Identify which cell holds the provided text, then report its [x, y] central coordinate. 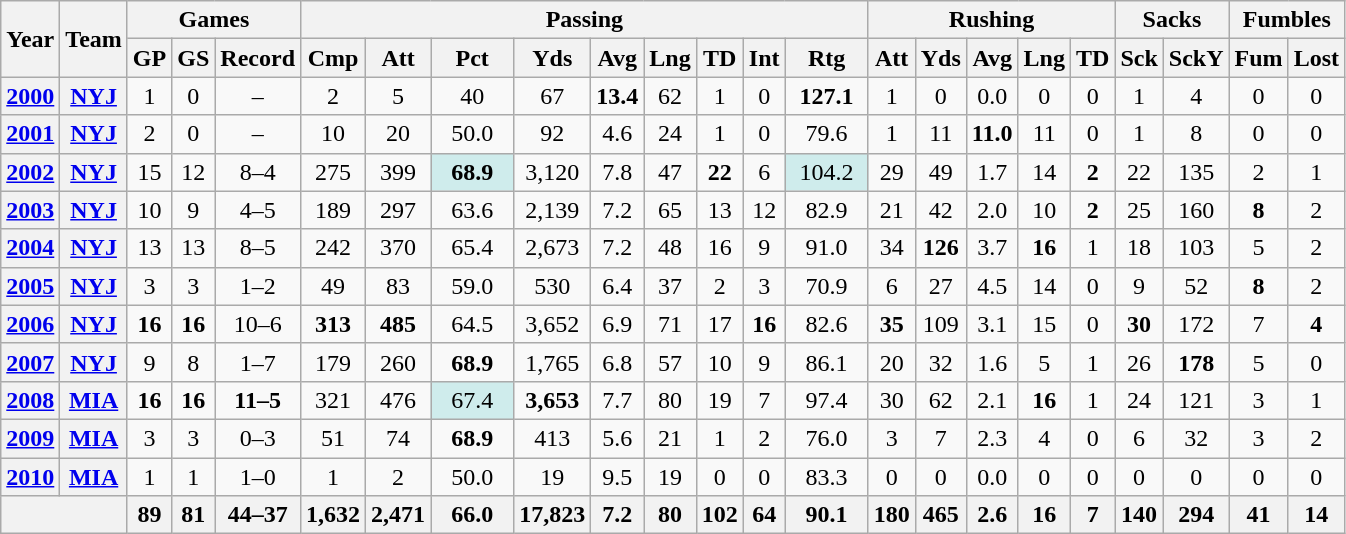
476 [398, 400]
Pct [472, 58]
2008 [30, 400]
27 [940, 286]
8–5 [258, 248]
7.7 [618, 400]
64.5 [472, 324]
127.1 [826, 96]
81 [194, 515]
260 [398, 362]
6.9 [618, 324]
57 [670, 362]
2,139 [552, 210]
71 [670, 324]
135 [1196, 172]
17 [720, 324]
1,765 [552, 362]
83 [398, 286]
465 [940, 515]
35 [892, 324]
178 [1196, 362]
Rushing [992, 20]
66.0 [472, 515]
47 [670, 172]
67 [552, 96]
52 [1196, 286]
2004 [30, 248]
172 [1196, 324]
Lost [1316, 58]
485 [398, 324]
189 [334, 210]
29 [892, 172]
90.1 [826, 515]
3,653 [552, 400]
9.5 [618, 477]
121 [1196, 400]
2.1 [992, 400]
Year [30, 39]
Cmp [334, 58]
97.4 [826, 400]
2002 [30, 172]
65.4 [472, 248]
26 [1139, 362]
2010 [30, 477]
Record [258, 58]
Games [214, 20]
275 [334, 172]
SckY [1196, 58]
Fumbles [1286, 20]
1–2 [258, 286]
4.6 [618, 134]
160 [1196, 210]
Fum [1258, 58]
Team [94, 39]
3,120 [552, 172]
2.6 [992, 515]
37 [670, 286]
82.6 [826, 324]
92 [552, 134]
13.4 [618, 96]
64 [764, 515]
126 [940, 248]
7.8 [618, 172]
10–6 [258, 324]
74 [398, 438]
17,823 [552, 515]
67.4 [472, 400]
11–5 [258, 400]
44–37 [258, 515]
109 [940, 324]
2001 [30, 134]
34 [892, 248]
2006 [30, 324]
GS [194, 58]
313 [334, 324]
179 [334, 362]
51 [334, 438]
180 [892, 515]
370 [398, 248]
6.8 [618, 362]
5.6 [618, 438]
104.2 [826, 172]
102 [720, 515]
530 [552, 286]
40 [472, 96]
140 [1139, 515]
242 [334, 248]
Int [764, 58]
2009 [30, 438]
79.6 [826, 134]
2005 [30, 286]
6.4 [618, 286]
1,632 [334, 515]
399 [398, 172]
76.0 [826, 438]
83.3 [826, 477]
297 [398, 210]
Sck [1139, 58]
Passing [585, 20]
294 [1196, 515]
3.7 [992, 248]
65 [670, 210]
4–5 [258, 210]
82.9 [826, 210]
3,652 [552, 324]
GP [149, 58]
8–4 [258, 172]
321 [334, 400]
2007 [30, 362]
1.6 [992, 362]
Sacks [1172, 20]
41 [1258, 515]
103 [1196, 248]
1–0 [258, 477]
25 [1139, 210]
86.1 [826, 362]
11.0 [992, 134]
2000 [30, 96]
0–3 [258, 438]
413 [552, 438]
2.3 [992, 438]
42 [940, 210]
63.6 [472, 210]
4.5 [992, 286]
18 [1139, 248]
3.1 [992, 324]
89 [149, 515]
1.7 [992, 172]
48 [670, 248]
2,673 [552, 248]
2.0 [992, 210]
70.9 [826, 286]
2003 [30, 210]
91.0 [826, 248]
2,471 [398, 515]
59.0 [472, 286]
Rtg [826, 58]
1–7 [258, 362]
